Find where the given text appears and provide that cell's center as [x, y] coordinate. 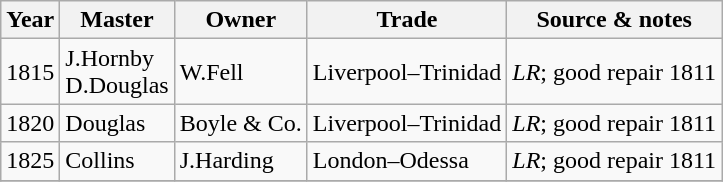
W.Fell [240, 72]
1815 [30, 72]
Source & notes [614, 20]
1825 [30, 161]
Owner [240, 20]
London–Odessa [407, 161]
Douglas [117, 123]
Boyle & Co. [240, 123]
Year [30, 20]
Collins [117, 161]
1820 [30, 123]
Master [117, 20]
Trade [407, 20]
J.HornbyD.Douglas [117, 72]
J.Harding [240, 161]
